Return (X, Y) of the center of cell containing provided text 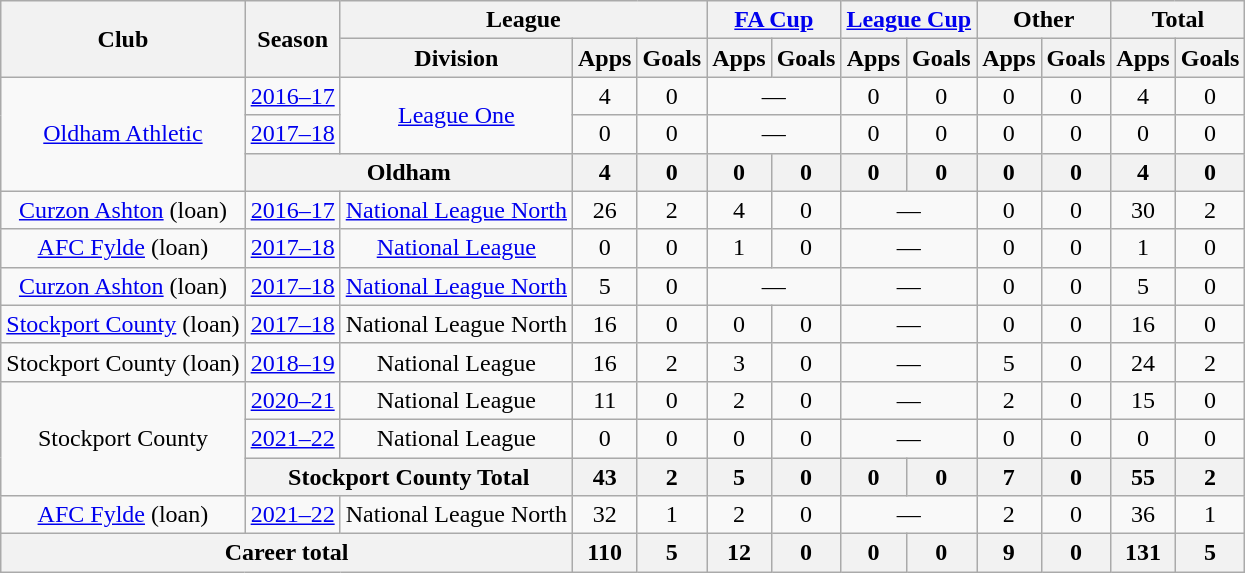
12 (739, 553)
32 (605, 515)
2020–21 (292, 400)
43 (605, 477)
131 (1143, 553)
55 (1143, 477)
36 (1143, 515)
Season (292, 39)
30 (1143, 210)
2018–19 (292, 362)
7 (1009, 477)
Stockport County (123, 438)
Other (1044, 20)
League One (456, 115)
15 (1143, 400)
9 (1009, 553)
League Cup (909, 20)
110 (605, 553)
Stockport County Total (408, 477)
26 (605, 210)
Total (1178, 20)
Oldham Athletic (123, 134)
League (523, 20)
Career total (287, 553)
FA Cup (774, 20)
Division (456, 58)
Oldham (408, 172)
Club (123, 39)
24 (1143, 362)
3 (739, 362)
11 (605, 400)
